Identify which cell holds the provided text, then report its (x, y) central coordinate. 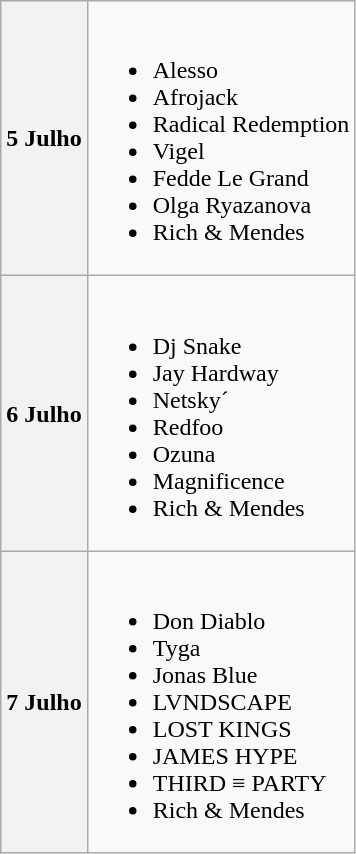
AlessoAfrojackRadical RedemptionVigelFedde Le GrandOlga RyazanovaRich & Mendes (221, 138)
5 Julho (44, 138)
6 Julho (44, 414)
7 Julho (44, 702)
Dj SnakeJay HardwayNetsky´RedfooOzunaMagnificenceRich & Mendes (221, 414)
Don DiabloTygaJonas BlueLVNDSCAPELOST KINGSJAMES HYPETHIRD ≡ PARTYRich & Mendes (221, 702)
